Extract the (X, Y) coordinate from the center of the cell holding the provided text.  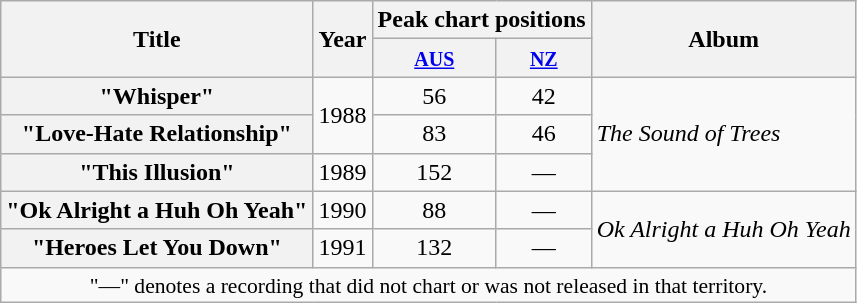
1989 (342, 172)
1988 (342, 115)
152 (434, 172)
"Ok Alright a Huh Oh Yeah" (157, 210)
"Whisper" (157, 96)
83 (434, 134)
Title (157, 39)
NZ (544, 58)
Year (342, 39)
42 (544, 96)
"Heroes Let You Down" (157, 248)
88 (434, 210)
"This Illusion" (157, 172)
Peak chart positions (482, 20)
The Sound of Trees (724, 134)
46 (544, 134)
56 (434, 96)
Album (724, 39)
1991 (342, 248)
Ok Alright a Huh Oh Yeah (724, 229)
"Love-Hate Relationship" (157, 134)
132 (434, 248)
"—" denotes a recording that did not chart or was not released in that territory. (428, 285)
AUS (434, 58)
1990 (342, 210)
